For the text-containing cell, return its midpoint in [X, Y] coordinate format. 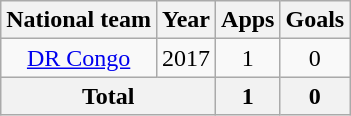
Year [186, 20]
Total [108, 96]
2017 [186, 58]
National team [79, 20]
Apps [248, 20]
DR Congo [79, 58]
Goals [315, 20]
